Detect which cell encompasses the target text, then output its (X, Y) center coordinate. 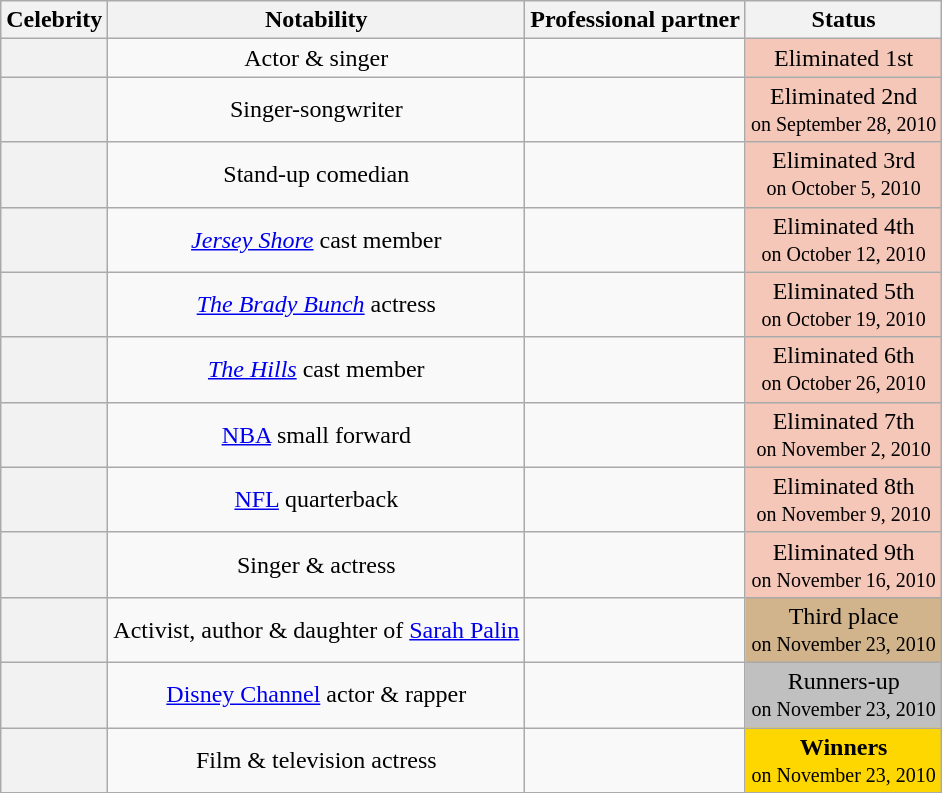
Eliminated 4thon October 12, 2010 (844, 240)
Film & television actress (316, 760)
Eliminated 5thon October 19, 2010 (844, 304)
Jersey Shore cast member (316, 240)
Singer-songwriter (316, 110)
NFL quarterback (316, 500)
Eliminated 8thon November 9, 2010 (844, 500)
Third placeon November 23, 2010 (844, 630)
Notability (316, 20)
Runners-upon November 23, 2010 (844, 694)
The Brady Bunch actress (316, 304)
Activist, author & daughter of Sarah Palin (316, 630)
Eliminated 7thon November 2, 2010 (844, 434)
Status (844, 20)
Eliminated 2ndon September 28, 2010 (844, 110)
Singer & actress (316, 564)
Disney Channel actor & rapper (316, 694)
Actor & singer (316, 58)
Celebrity (54, 20)
Eliminated 9thon November 16, 2010 (844, 564)
NBA small forward (316, 434)
Eliminated 1st (844, 58)
Winnerson November 23, 2010 (844, 760)
The Hills cast member (316, 370)
Eliminated 6thon October 26, 2010 (844, 370)
Stand-up comedian (316, 174)
Eliminated 3rdon October 5, 2010 (844, 174)
Professional partner (636, 20)
